Locate the cell with the specified text and output its [X, Y] center coordinate. 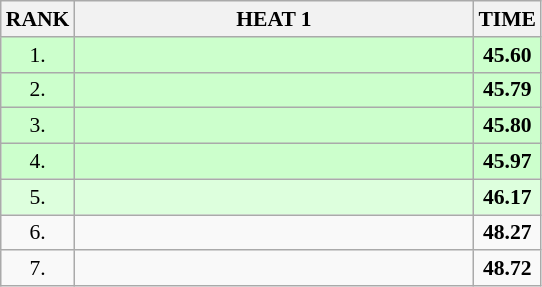
48.27 [507, 233]
48.72 [507, 269]
45.79 [507, 90]
45.80 [507, 126]
45.97 [507, 162]
RANK [38, 19]
46.17 [507, 197]
3. [38, 126]
7. [38, 269]
4. [38, 162]
TIME [507, 19]
1. [38, 55]
6. [38, 233]
5. [38, 197]
HEAT 1 [274, 19]
2. [38, 90]
45.60 [507, 55]
